Scan for the cell matching the given text and deliver its [x, y] coordinate at center. 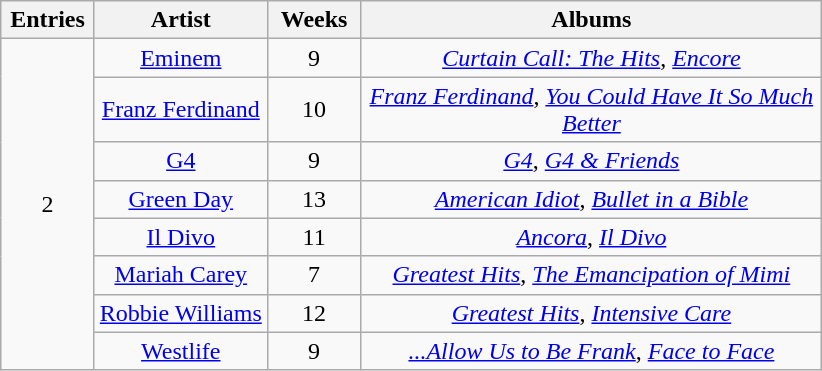
Green Day [180, 199]
Greatest Hits, Intensive Care [592, 313]
Greatest Hits, The Emancipation of Mimi [592, 275]
Robbie Williams [180, 313]
Il Divo [180, 237]
13 [314, 199]
10 [314, 110]
American Idiot, Bullet in a Bible [592, 199]
Franz Ferdinand [180, 110]
G4, G4 & Friends [592, 161]
Curtain Call: The Hits, Encore [592, 58]
Franz Ferdinand, You Could Have It So Much Better [592, 110]
2 [48, 205]
Mariah Carey [180, 275]
...Allow Us to Be Frank, Face to Face [592, 351]
7 [314, 275]
Artist [180, 20]
Entries [48, 20]
Albums [592, 20]
Weeks [314, 20]
Westlife [180, 351]
12 [314, 313]
Eminem [180, 58]
G4 [180, 161]
11 [314, 237]
Ancora, Il Divo [592, 237]
